Capture the cell that displays the provided text and extract its [x, y] central coordinate. 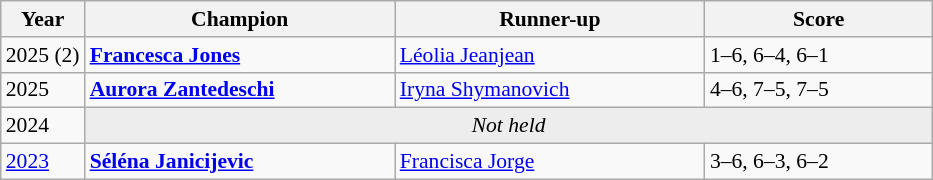
Runner-up [550, 19]
2025 [43, 90]
Not held [509, 126]
2024 [43, 126]
Iryna Shymanovich [550, 90]
4–6, 7–5, 7–5 [819, 90]
2023 [43, 162]
1–6, 6–4, 6–1 [819, 55]
Score [819, 19]
Francisca Jorge [550, 162]
Francesca Jones [240, 55]
Aurora Zantedeschi [240, 90]
Year [43, 19]
Séléna Janicijevic [240, 162]
Champion [240, 19]
2025 (2) [43, 55]
Léolia Jeanjean [550, 55]
3–6, 6–3, 6–2 [819, 162]
